For the text-containing cell, return its midpoint in (x, y) coordinate format. 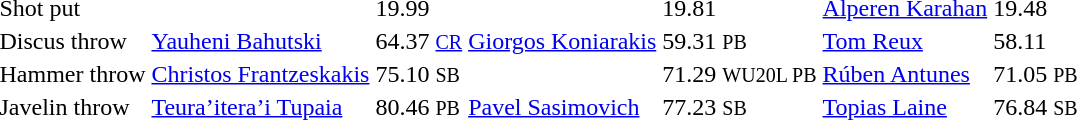
Rúben Antunes (905, 74)
75.10 SB (419, 74)
Christos Frantzeskakis (260, 74)
Tom Reux (905, 41)
Yauheni Bahutski (260, 41)
71.29 WU20L PB (740, 74)
64.37 CR (419, 41)
59.31 PB (740, 41)
Giorgos Koniarakis (562, 41)
